Locate the cell with the specified text and output its [x, y] center coordinate. 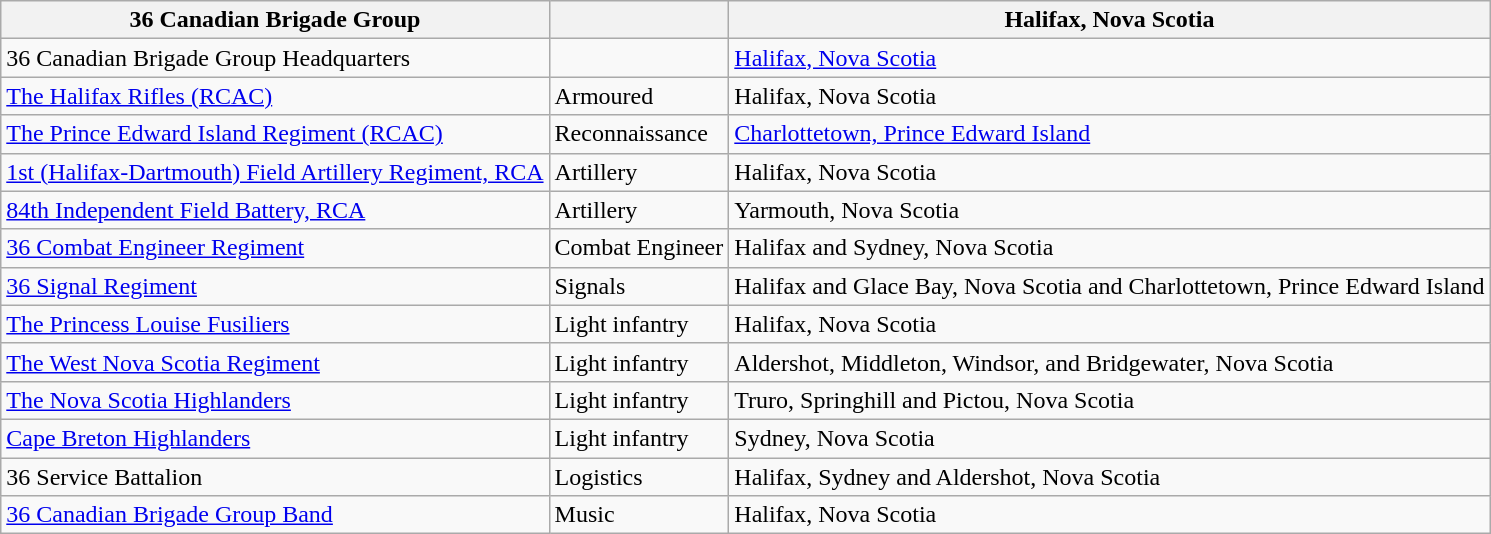
Halifax, Sydney and Aldershot, Nova Scotia [1110, 477]
Halifax and Glace Bay, Nova Scotia and Charlottetown, Prince Edward Island [1110, 286]
The Princess Louise Fusiliers [275, 324]
The Nova Scotia Highlanders [275, 400]
Armoured [639, 96]
Charlottetown, Prince Edward Island [1110, 134]
The West Nova Scotia Regiment [275, 362]
Reconnaissance [639, 134]
Combat Engineer [639, 248]
36 Canadian Brigade Group Headquarters [275, 58]
Yarmouth, Nova Scotia [1110, 210]
Cape Breton Highlanders [275, 438]
84th Independent Field Battery, RCA [275, 210]
Logistics [639, 477]
Music [639, 515]
36 Combat Engineer Regiment [275, 248]
36 Canadian Brigade Group [275, 20]
The Prince Edward Island Regiment (RCAC) [275, 134]
36 Signal Regiment [275, 286]
Halifax and Sydney, Nova Scotia [1110, 248]
36 Service Battalion [275, 477]
Aldershot, Middleton, Windsor, and Bridgewater, Nova Scotia [1110, 362]
Sydney, Nova Scotia [1110, 438]
36 Canadian Brigade Group Band [275, 515]
1st (Halifax-Dartmouth) Field Artillery Regiment, RCA [275, 172]
The Halifax Rifles (RCAC) [275, 96]
Signals [639, 286]
Truro, Springhill and Pictou, Nova Scotia [1110, 400]
